Output the [x, y] coordinate of the center of the cell containing the given text.  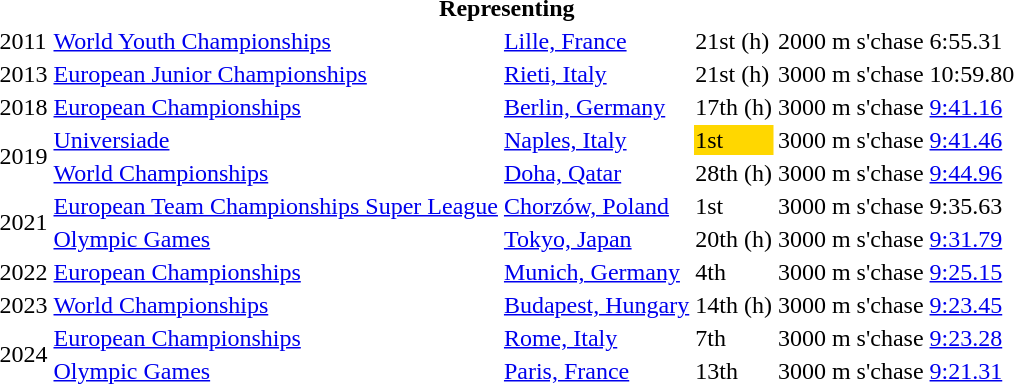
20th (h) [734, 239]
European Team Championships Super League [276, 206]
Lille, France [596, 41]
Rome, Italy [596, 338]
Munich, Germany [596, 272]
28th (h) [734, 173]
Tokyo, Japan [596, 239]
Chorzów, Poland [596, 206]
2000 m s'chase [850, 41]
Universiade [276, 140]
Berlin, Germany [596, 107]
Olympic Games [276, 239]
17th (h) [734, 107]
Budapest, Hungary [596, 305]
European Junior Championships [276, 74]
4th [734, 272]
14th (h) [734, 305]
7th [734, 338]
Naples, Italy [596, 140]
Doha, Qatar [596, 173]
Rieti, Italy [596, 74]
World Youth Championships [276, 41]
